Find where the given text appears and provide that cell's center as (X, Y) coordinate. 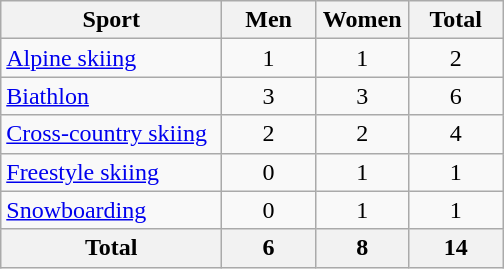
Sport (112, 20)
Biathlon (112, 96)
8 (362, 248)
Alpine skiing (112, 58)
14 (456, 248)
Freestyle skiing (112, 172)
4 (456, 134)
Snowboarding (112, 210)
Men (269, 20)
Women (362, 20)
Cross-country skiing (112, 134)
